Output the [X, Y] coordinate of the center of the cell containing the given text.  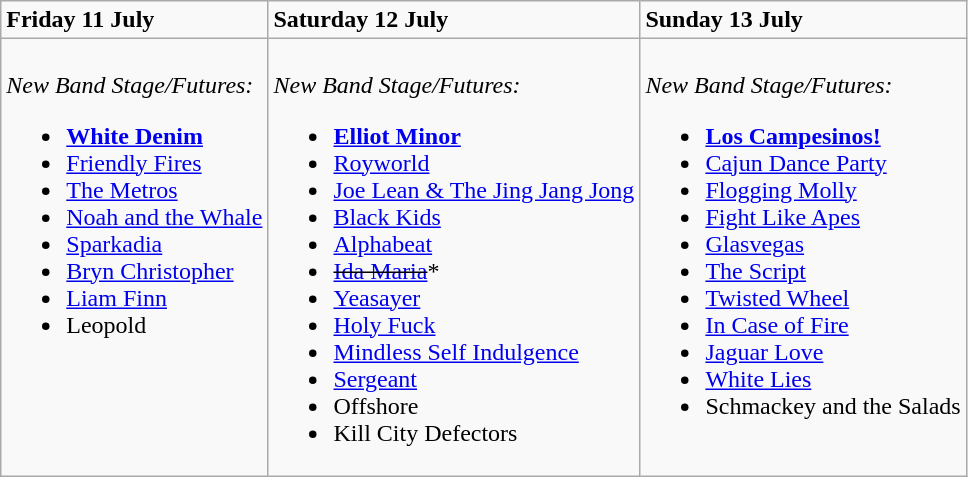
Saturday 12 July [454, 20]
Sunday 13 July [803, 20]
New Band Stage/Futures:White DenimFriendly FiresThe MetrosNoah and the WhaleSparkadiaBryn ChristopherLiam FinnLeopold [134, 258]
Friday 11 July [134, 20]
